Output the [x, y] coordinate of the center of the cell containing the given text.  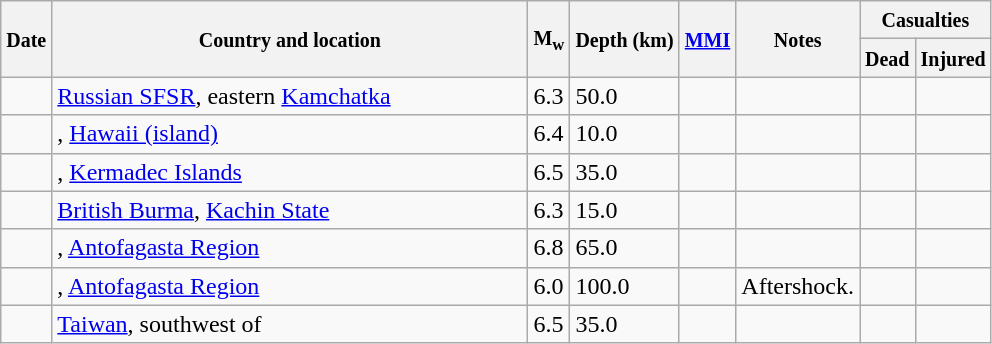
Taiwan, southwest of [290, 324]
Date [26, 39]
Russian SFSR, eastern Kamchatka [290, 96]
Mw [549, 39]
65.0 [624, 248]
Injured [953, 58]
Country and location [290, 39]
, Kermadec Islands [290, 172]
Dead [888, 58]
Depth (km) [624, 39]
Casualties [926, 20]
6.8 [549, 248]
, Hawaii (island) [290, 134]
MMI [708, 39]
100.0 [624, 286]
15.0 [624, 210]
6.4 [549, 134]
6.0 [549, 286]
Notes [798, 39]
50.0 [624, 96]
Aftershock. [798, 286]
10.0 [624, 134]
British Burma, Kachin State [290, 210]
